For the text-containing cell, return its midpoint in [x, y] coordinate format. 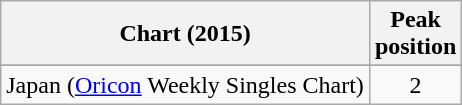
Peakposition [415, 34]
2 [415, 85]
Japan (Oricon Weekly Singles Chart) [186, 85]
Chart (2015) [186, 34]
